Output the [x, y] coordinate of the center of the cell containing the given text.  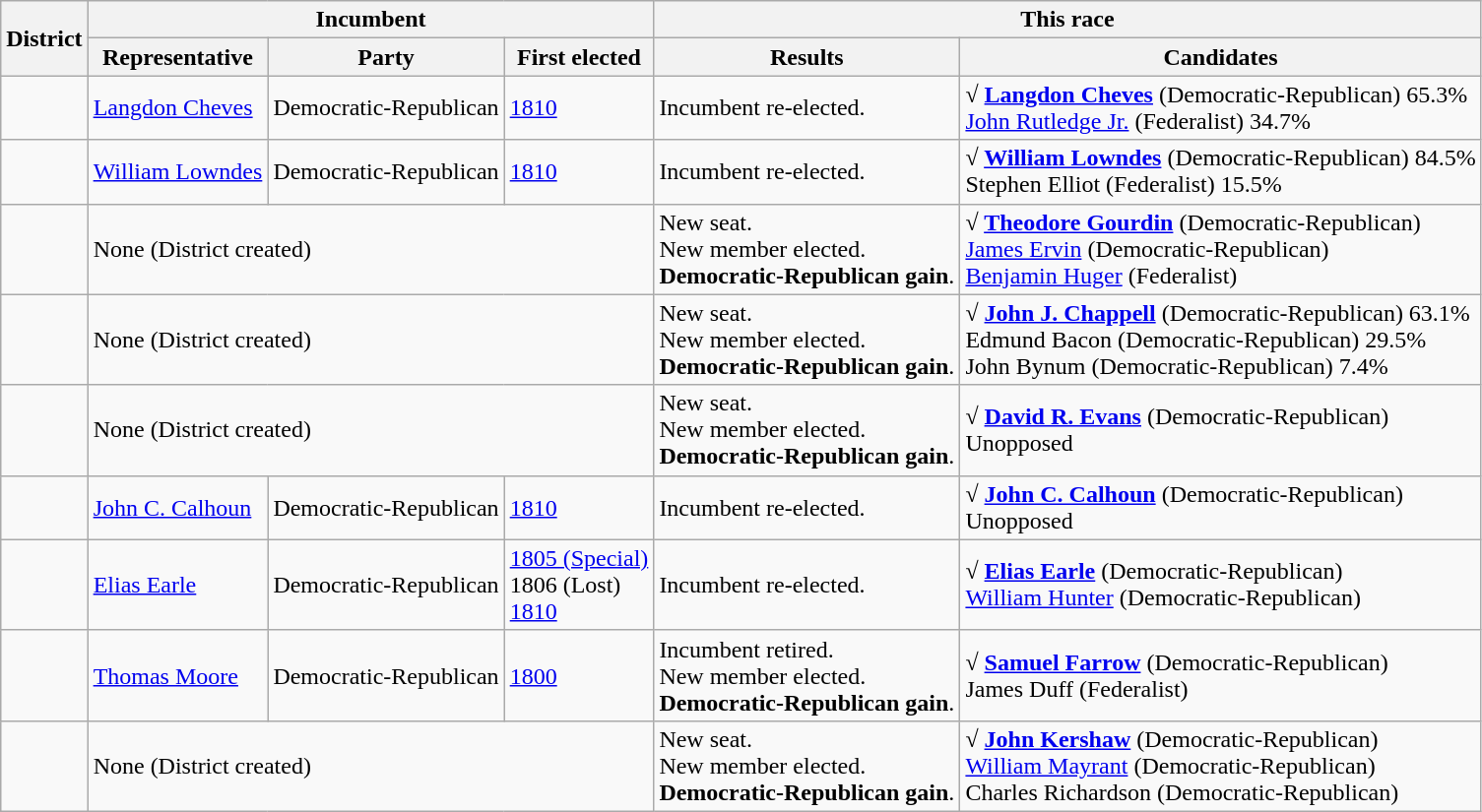
This race [1067, 20]
√ William Lowndes (Democratic-Republican) 84.5%Stephen Elliot (Federalist) 15.5% [1221, 171]
Results [807, 57]
Elias Earle [177, 585]
Incumbent retired.New member elected.Democratic-Republican gain. [807, 675]
First elected [579, 57]
Langdon Cheves [177, 108]
√ John Kershaw (Democratic-Republican)William Mayrant (Democratic-Republican)Charles Richardson (Democratic-Republican) [1221, 766]
William Lowndes [177, 171]
John C. Calhoun [177, 508]
Incumbent [370, 20]
√ Langdon Cheves (Democratic-Republican) 65.3%John Rutledge Jr. (Federalist) 34.7% [1221, 108]
1805 (Special)1806 (Lost)1810 [579, 585]
1800 [579, 675]
√ John C. Calhoun (Democratic-Republican)Unopposed [1221, 508]
√ Samuel Farrow (Democratic-Republican)James Duff (Federalist) [1221, 675]
District [44, 38]
√ Elias Earle (Democratic-Republican)William Hunter (Democratic-Republican) [1221, 585]
Party [386, 57]
√ Theodore Gourdin (Democratic-Republican)James Ervin (Democratic-Republican)Benjamin Huger (Federalist) [1221, 249]
Candidates [1221, 57]
√ John J. Chappell (Democratic-Republican) 63.1%Edmund Bacon (Democratic-Republican) 29.5%John Bynum (Democratic-Republican) 7.4% [1221, 340]
√ David R. Evans (Democratic-Republican)Unopposed [1221, 430]
Representative [177, 57]
Thomas Moore [177, 675]
